Search for the cell housing the specified text and yield its (X, Y) center coordinate. 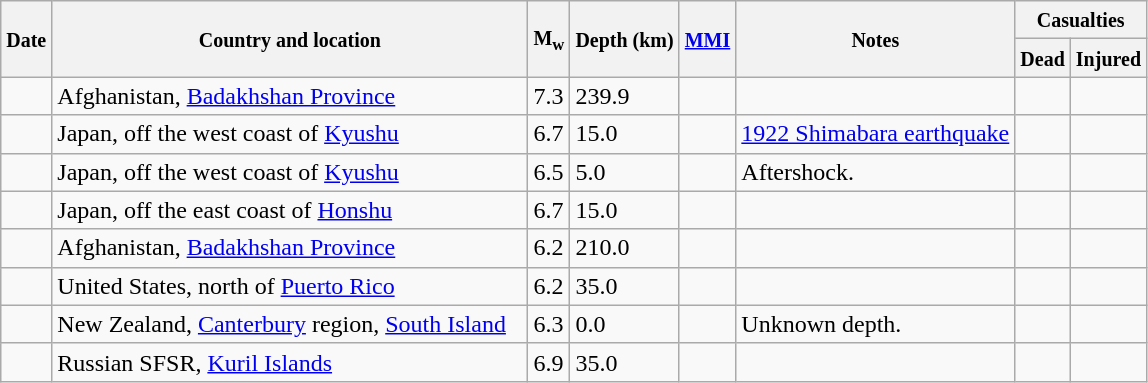
1922 Shimabara earthquake (876, 134)
Russian SFSR, Kuril Islands (290, 362)
Date (26, 39)
Aftershock. (876, 172)
6.5 (549, 172)
New Zealand, Canterbury region, South Island (290, 324)
Country and location (290, 39)
210.0 (624, 248)
Notes (876, 39)
MMI (708, 39)
5.0 (624, 172)
239.9 (624, 96)
Unknown depth. (876, 324)
Japan, off the east coast of Honshu (290, 210)
Depth (km) (624, 39)
7.3 (549, 96)
Dead (1043, 58)
Casualties (1081, 20)
6.9 (549, 362)
United States, north of Puerto Rico (290, 286)
Injured (1108, 58)
0.0 (624, 324)
Mw (549, 39)
6.3 (549, 324)
